Determine the (x, y) coordinate at the center of the cell enclosing the given text.  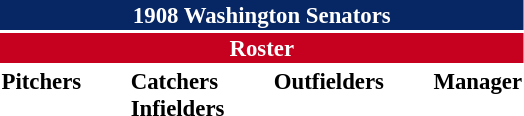
1908 Washington Senators (262, 15)
Roster (262, 48)
